Pinpoint the cell where the given text exists, returning its (X, Y) midpoint coordinate. 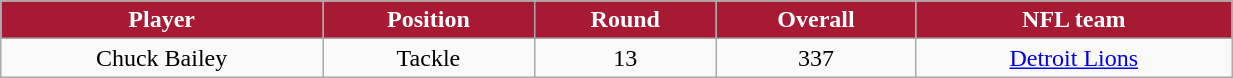
Player (162, 20)
Round (625, 20)
Position (428, 20)
Tackle (428, 58)
Overall (816, 20)
13 (625, 58)
337 (816, 58)
NFL team (1074, 20)
Detroit Lions (1074, 58)
Chuck Bailey (162, 58)
